Output the (X, Y) coordinate of the center of the cell containing the given text.  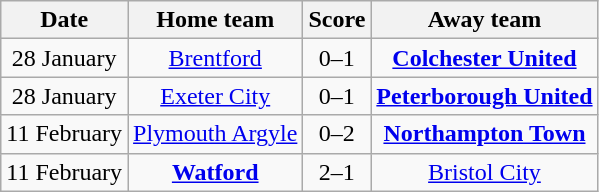
Northampton Town (484, 134)
Brentford (216, 58)
Home team (216, 20)
Date (64, 20)
Exeter City (216, 96)
Away team (484, 20)
Score (337, 20)
Watford (216, 172)
Plymouth Argyle (216, 134)
Bristol City (484, 172)
0–2 (337, 134)
Peterborough United (484, 96)
2–1 (337, 172)
Colchester United (484, 58)
